Pinpoint the cell where the given text exists, returning its (X, Y) midpoint coordinate. 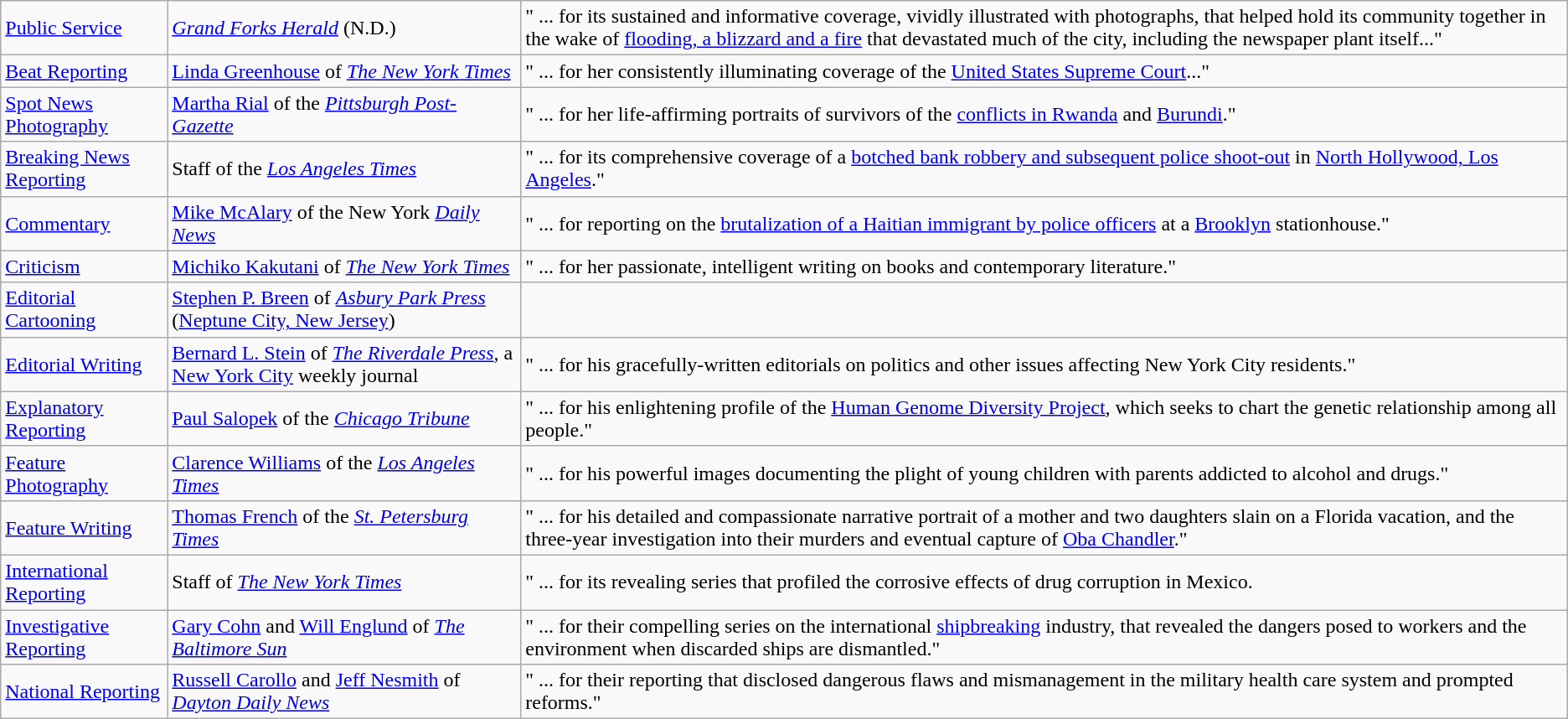
" ... for his gracefully-written editorials on politics and other issues affecting New York City residents." (1044, 364)
Public Service (84, 28)
" ... for its comprehensive coverage of a botched bank robbery and subsequent police shoot-out in North Hollywood, Los Angeles." (1044, 169)
Feature Writing (84, 528)
" ... for reporting on the brutalization of a Haitian immigrant by police officers at a Brooklyn stationhouse." (1044, 223)
Staff of The New York Times (344, 582)
Martha Rial of the Pittsburgh Post-Gazette (344, 114)
Investigative Reporting (84, 637)
Breaking News Reporting (84, 169)
Linda Greenhouse of The New York Times (344, 71)
Spot News Photography (84, 114)
Beat Reporting (84, 71)
Bernard L. Stein of The Riverdale Press, a New York City weekly journal (344, 364)
" ... for its revealing series that profiled the corrosive effects of drug corruption in Mexico. (1044, 582)
Paul Salopek of the Chicago Tribune (344, 419)
Russell Carollo and Jeff Nesmith of Dayton Daily News (344, 692)
Explanatory Reporting (84, 419)
Feature Photography (84, 473)
Stephen P. Breen of Asbury Park Press (Neptune City, New Jersey) (344, 310)
National Reporting (84, 692)
Mike McAlary of the New York Daily News (344, 223)
Editorial Writing (84, 364)
Grand Forks Herald (N.D.) (344, 28)
Editorial Cartooning (84, 310)
Criticism (84, 266)
" ... for their reporting that disclosed dangerous flaws and mismanagement in the military health care system and prompted reforms." (1044, 692)
International Reporting (84, 582)
Commentary (84, 223)
" ... for his enlightening profile of the Human Genome Diversity Project, which seeks to chart the genetic relationship among all people." (1044, 419)
Michiko Kakutani of The New York Times (344, 266)
Clarence Williams of the Los Angeles Times (344, 473)
Staff of the Los Angeles Times (344, 169)
" ... for her life-affirming portraits of survivors of the conflicts in Rwanda and Burundi." (1044, 114)
" ... for his powerful images documenting the plight of young children with parents addicted to alcohol and drugs." (1044, 473)
Thomas French of the St. Petersburg Times (344, 528)
" ... for her consistently illuminating coverage of the United States Supreme Court..." (1044, 71)
Gary Cohn and Will Englund of The Baltimore Sun (344, 637)
" ... for her passionate, intelligent writing on books and contemporary literature." (1044, 266)
